Output the [X, Y] coordinate of the center of the cell containing the given text.  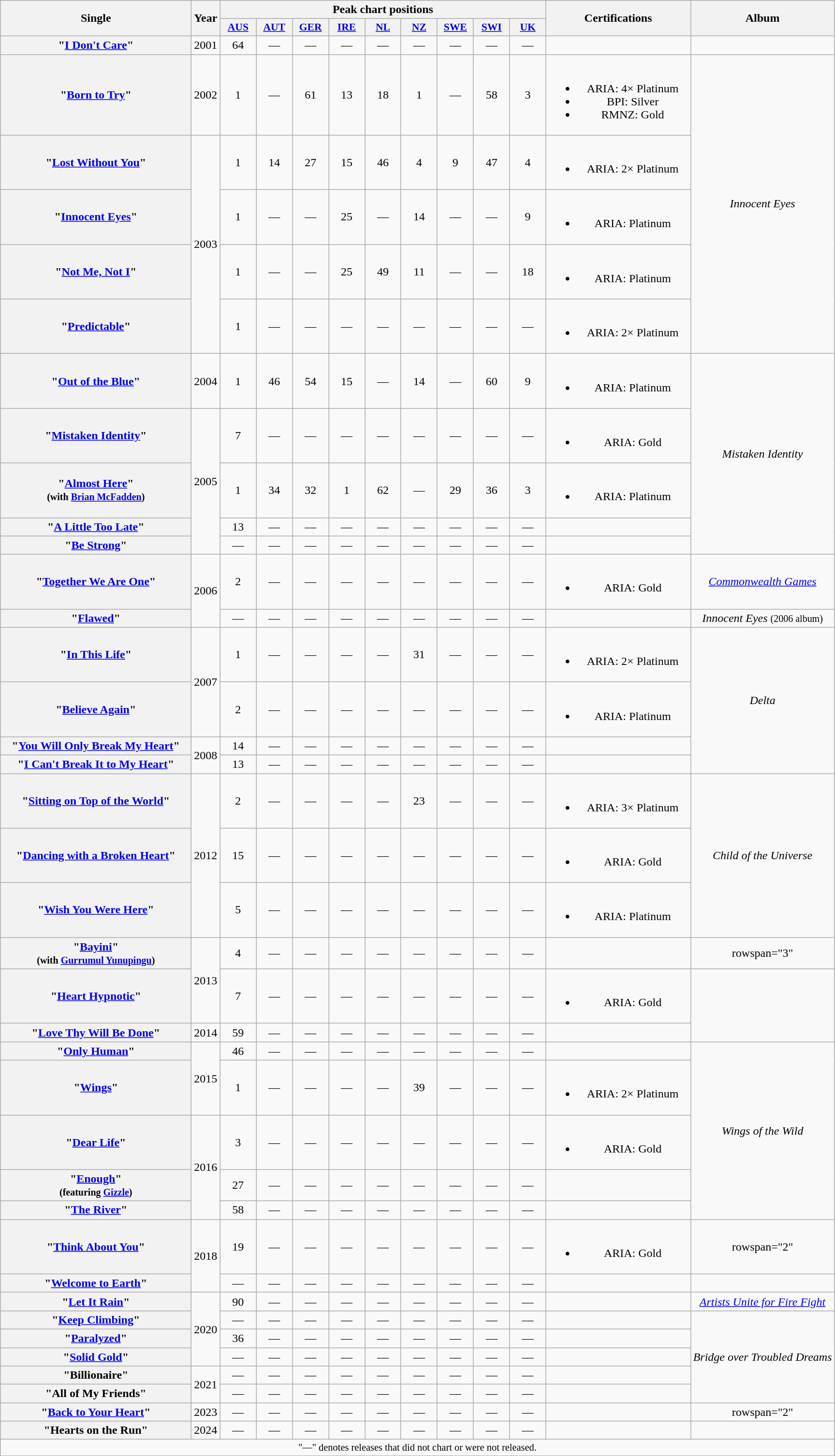
"Wish You Were Here" [96, 910]
"Love Thy Will Be Done" [96, 1033]
19 [238, 1247]
2016 [206, 1167]
Delta [762, 700]
2013 [206, 980]
61 [310, 95]
ARIA: 4× PlatinumBPI: SilverRMNZ: Gold [618, 95]
SWE [455, 28]
2021 [206, 1384]
"You Will Only Break My Heart" [96, 746]
5 [238, 910]
Child of the Universe [762, 855]
49 [383, 272]
"Not Me, Not I" [96, 272]
AUT [275, 28]
"Think About You" [96, 1247]
AUS [238, 28]
2003 [206, 245]
"Heart Hypnotic" [96, 996]
"Mistaken Identity" [96, 436]
Single [96, 18]
"I Can't Break It to My Heart" [96, 764]
Album [762, 18]
Commonwealth Games [762, 582]
2008 [206, 755]
"Let It Rain" [96, 1301]
"Welcome to Earth" [96, 1283]
59 [238, 1033]
"Flawed" [96, 618]
2023 [206, 1412]
Innocent Eyes (2006 album) [762, 618]
"Wings" [96, 1087]
"Innocent Eyes" [96, 217]
"Be Strong" [96, 545]
"Predictable" [96, 327]
23 [419, 800]
90 [238, 1301]
2020 [206, 1329]
54 [310, 381]
"In This Life" [96, 654]
"Born to Try" [96, 95]
2004 [206, 381]
"All of My Friends" [96, 1394]
"A Little Too Late" [96, 527]
31 [419, 654]
2001 [206, 45]
"Solid Gold" [96, 1356]
29 [455, 490]
"Enough" (featuring Gizzle) [96, 1185]
GER [310, 28]
"Lost Without You" [96, 162]
2002 [206, 95]
"Keep Climbing" [96, 1320]
"Bayini"(with Gurrumul Yunupingu) [96, 953]
2014 [206, 1033]
"The River" [96, 1210]
2024 [206, 1430]
Mistaken Identity [762, 454]
2015 [206, 1079]
Year [206, 18]
11 [419, 272]
SWI [491, 28]
NL [383, 28]
Innocent Eyes [762, 204]
ARIA: 3× Platinum [618, 800]
"Sitting on Top of the World" [96, 800]
Artists Unite for Fire Fight [762, 1301]
"I Don't Care" [96, 45]
"—" denotes releases that did not chart or were not released. [418, 1448]
rowspan="3" [762, 953]
NZ [419, 28]
Peak chart positions [383, 10]
"Dancing with a Broken Heart" [96, 855]
2018 [206, 1255]
39 [419, 1087]
"Hearts on the Run" [96, 1430]
34 [275, 490]
"Billionaire" [96, 1375]
47 [491, 162]
Bridge over Troubled Dreams [762, 1356]
Certifications [618, 18]
UK [528, 28]
2005 [206, 481]
IRE [347, 28]
"Dear Life" [96, 1142]
62 [383, 490]
2012 [206, 855]
"Believe Again" [96, 709]
2006 [206, 591]
"Back to Your Heart" [96, 1412]
"Only Human" [96, 1051]
2007 [206, 682]
"Out of the Blue" [96, 381]
"Almost Here" (with Brian McFadden) [96, 490]
64 [238, 45]
Wings of the Wild [762, 1131]
"Paralyzed" [96, 1338]
"Together We Are One" [96, 582]
60 [491, 381]
32 [310, 490]
